Locate the cell with the specified text and output its [X, Y] center coordinate. 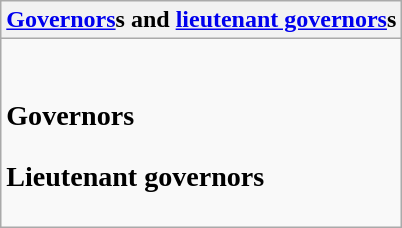
Governorss and lieutenant governorss [202, 20]
GovernorsLieutenant governors [202, 133]
